Pinpoint the cell where the given text exists, returning its (X, Y) midpoint coordinate. 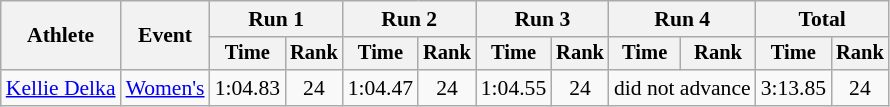
Run 2 (410, 19)
Run 3 (542, 19)
Athlete (61, 36)
Run 1 (276, 19)
Kellie Delka (61, 88)
Total (822, 19)
Event (166, 36)
Women's (166, 88)
Run 4 (682, 19)
1:04.47 (380, 88)
3:13.85 (794, 88)
did not advance (682, 88)
1:04.55 (514, 88)
1:04.83 (248, 88)
